Return (X, Y) of the center of cell containing provided text 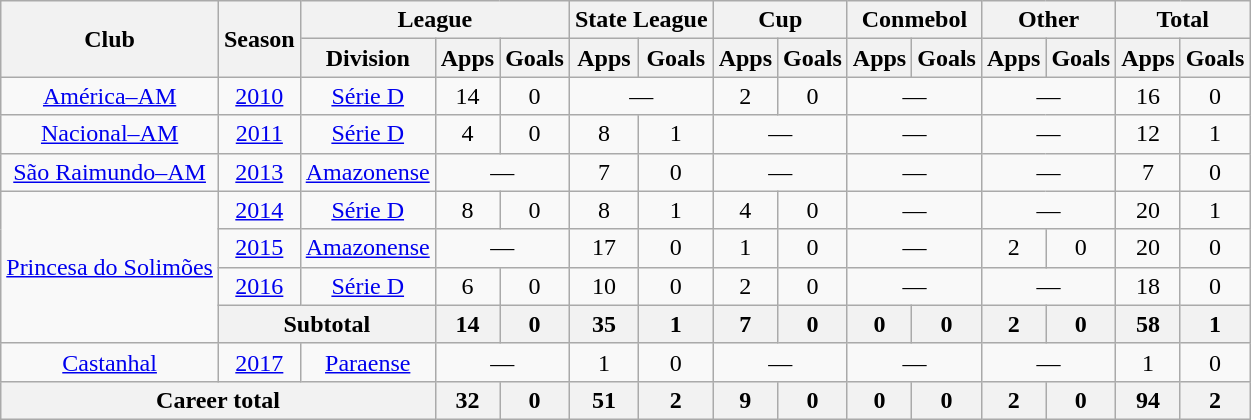
9 (745, 400)
2015 (259, 248)
Cup (780, 20)
51 (604, 400)
Paraense (368, 362)
35 (604, 324)
Princesa do Solimões (110, 267)
League (434, 20)
12 (1148, 134)
Club (110, 39)
2016 (259, 286)
10 (604, 286)
Season (259, 39)
94 (1148, 400)
2014 (259, 210)
State League (641, 20)
18 (1148, 286)
58 (1148, 324)
2010 (259, 96)
32 (467, 400)
América–AM (110, 96)
Conmebol (914, 20)
Nacional–AM (110, 134)
2013 (259, 172)
Division (368, 58)
Other (1048, 20)
16 (1148, 96)
Career total (218, 400)
Total (1183, 20)
17 (604, 248)
2017 (259, 362)
Castanhal (110, 362)
Subtotal (326, 324)
2011 (259, 134)
São Raimundo–AM (110, 172)
6 (467, 286)
